For the text-containing cell, return its midpoint in [x, y] coordinate format. 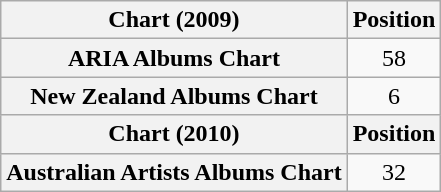
New Zealand Albums Chart [174, 96]
58 [394, 58]
6 [394, 96]
Chart (2010) [174, 134]
Chart (2009) [174, 20]
Australian Artists Albums Chart [174, 172]
ARIA Albums Chart [174, 58]
32 [394, 172]
